Identify which cell holds the provided text, then report its (X, Y) central coordinate. 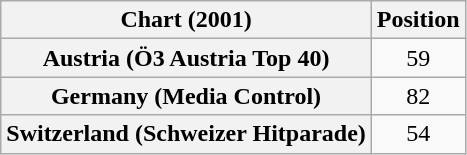
82 (418, 96)
Position (418, 20)
Austria (Ö3 Austria Top 40) (186, 58)
Germany (Media Control) (186, 96)
59 (418, 58)
Chart (2001) (186, 20)
54 (418, 134)
Switzerland (Schweizer Hitparade) (186, 134)
